Return [x, y] of the center of cell containing provided text 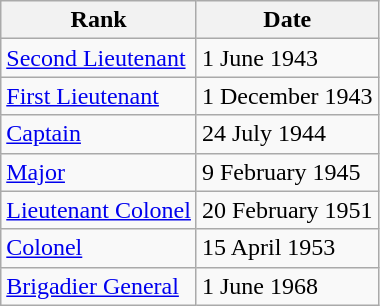
Date [287, 20]
1 December 1943 [287, 96]
Colonel [99, 248]
1 June 1943 [287, 58]
Second Lieutenant [99, 58]
9 February 1945 [287, 172]
Major [99, 172]
1 June 1968 [287, 286]
15 April 1953 [287, 248]
First Lieutenant [99, 96]
20 February 1951 [287, 210]
Lieutenant Colonel [99, 210]
Rank [99, 20]
24 July 1944 [287, 134]
Captain [99, 134]
Brigadier General [99, 286]
